Locate the cell with the specified text and output its (x, y) center coordinate. 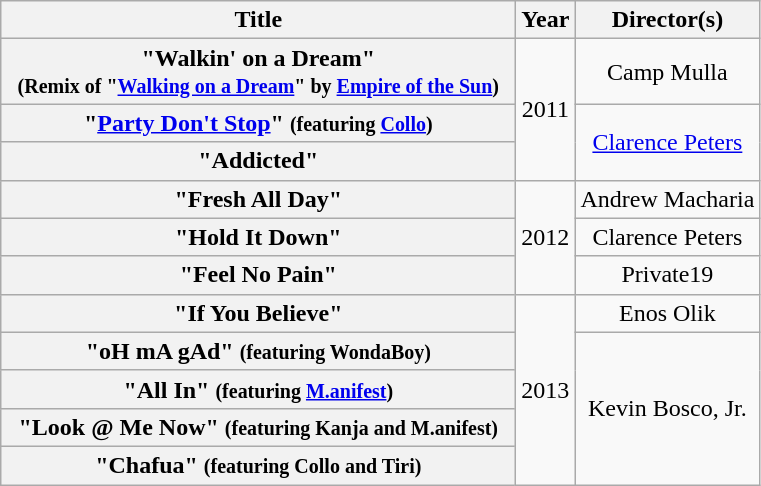
2011 (546, 110)
Private19 (668, 275)
"Party Don't Stop" (featuring Collo) (258, 123)
Andrew Macharia (668, 199)
"Chafua" (featuring Collo and Tiri) (258, 465)
"Hold It Down" (258, 237)
2013 (546, 389)
"All In" (featuring M.anifest) (258, 389)
Enos Olik (668, 313)
"Fresh All Day" (258, 199)
Kevin Bosco, Jr. (668, 408)
"If You Believe" (258, 313)
2012 (546, 237)
"Walkin' on a Dream"(Remix of "Walking on a Dream" by Empire of the Sun) (258, 72)
Camp Mulla (668, 72)
"Addicted" (258, 161)
"Look @ Me Now" (featuring Kanja and M.anifest) (258, 427)
Title (258, 20)
"Feel No Pain" (258, 275)
Year (546, 20)
Director(s) (668, 20)
"oH mA gAd" (featuring WondaBoy) (258, 351)
